Locate the cell with the specified text and output its (X, Y) center coordinate. 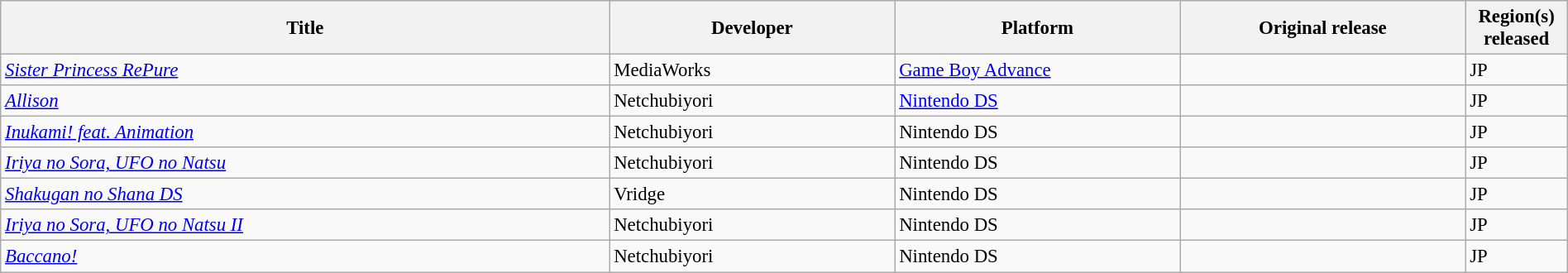
Game Boy Advance (1037, 70)
Baccano! (305, 256)
Developer (753, 28)
Sister Princess RePure (305, 70)
Platform (1037, 28)
Allison (305, 101)
Iriya no Sora, UFO no Natsu (305, 163)
MediaWorks (753, 70)
Vridge (753, 194)
Region(s) released (1517, 28)
Iriya no Sora, UFO no Natsu II (305, 226)
Shakugan no Shana DS (305, 194)
Original release (1323, 28)
Inukami! feat. Animation (305, 132)
Title (305, 28)
